Capture the cell that displays the provided text and extract its [x, y] central coordinate. 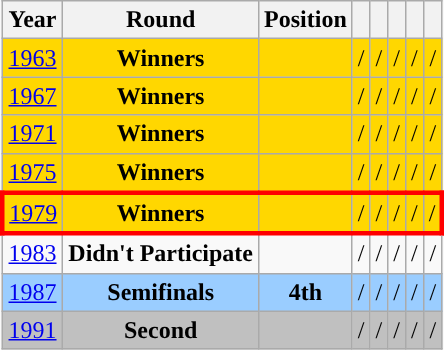
1971 [32, 134]
1975 [32, 173]
4th [306, 292]
Year [32, 20]
Didn't Participate [161, 254]
Round [161, 20]
Second [161, 330]
1991 [32, 330]
Semifinals [161, 292]
1967 [32, 96]
Position [306, 20]
1963 [32, 58]
1987 [32, 292]
1983 [32, 254]
1979 [32, 214]
